Extract the (X, Y) coordinate from the center of the cell holding the provided text.  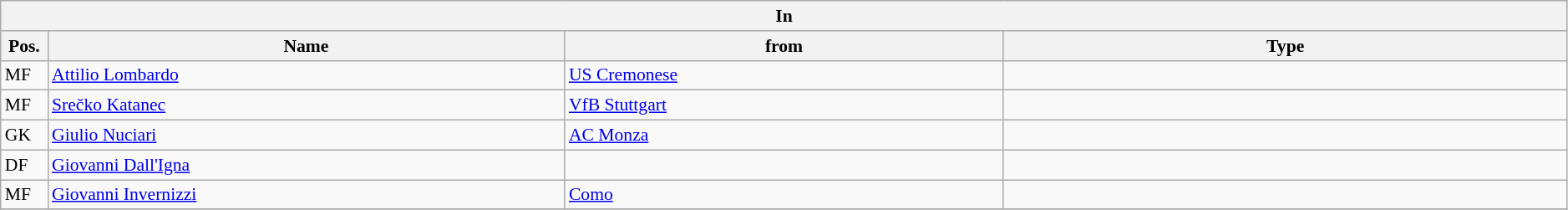
Giovanni Invernizzi (306, 195)
Name (306, 46)
from (784, 46)
DF (24, 165)
Giovanni Dall'Igna (306, 165)
US Cremonese (784, 75)
Type (1285, 46)
Giulio Nuciari (306, 136)
Pos. (24, 46)
VfB Stuttgart (784, 105)
Srečko Katanec (306, 105)
Attilio Lombardo (306, 75)
Como (784, 195)
GK (24, 136)
AC Monza (784, 136)
In (784, 16)
